Find where the given text appears and provide that cell's center as (X, Y) coordinate. 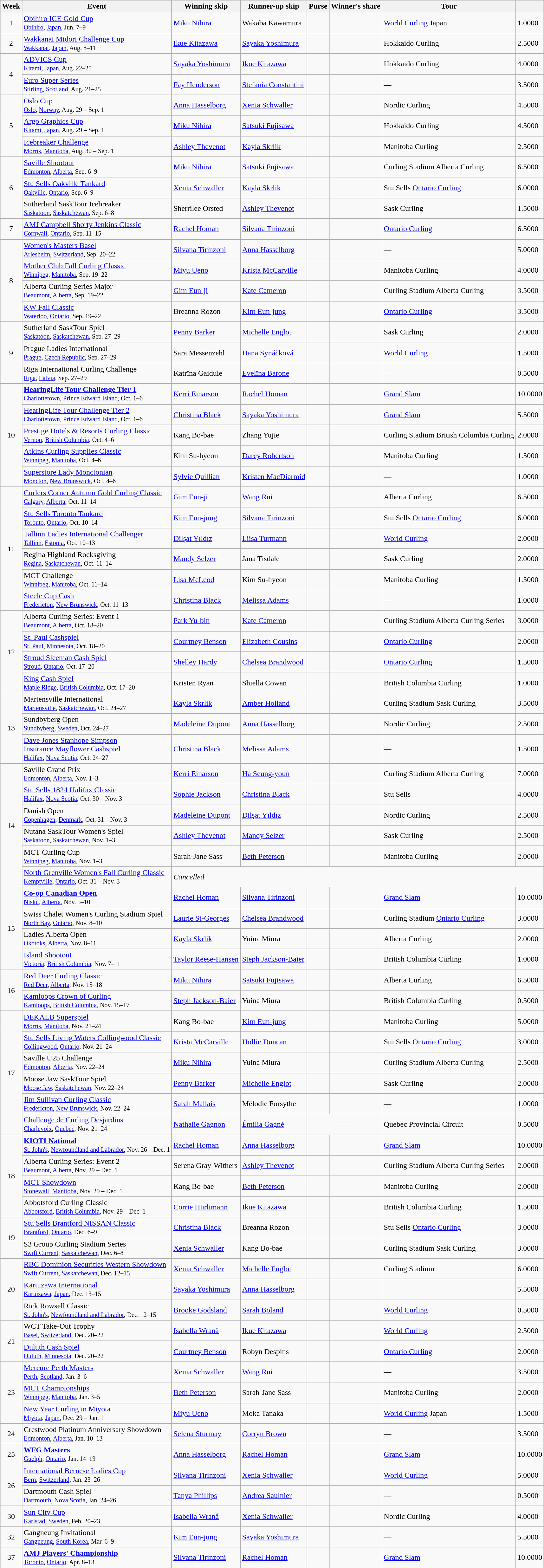
14 (11, 825)
24 (11, 1434)
Zhang Yujie (274, 435)
WFG Masters Guelph, Ontario, Jan. 14–19 (97, 1455)
25 (11, 1455)
10 (11, 435)
1 (11, 23)
Kamloops Crown of Curling Kamloops, British Columbia, Nov. 15–17 (97, 1001)
Dave Jones Stanhope Simpson Insurance Mayflower Cashspiel Halifax, Nova Scotia, Oct. 24–27 (97, 749)
16 (11, 990)
Brooke Godsland (206, 1310)
Nathalie Gagnon (206, 1124)
Red Deer Curling Classic Red Deer, Alberta, Nov. 15–18 (97, 980)
Oslo Cup Oslo, Norway, Aug. 29 – Sep. 1 (97, 105)
21 (11, 1341)
MCT Curling Cup Winnipeg, Manitoba, Nov. 1–3 (97, 856)
Duluth Cash Spiel Duluth, Minnesota, Dec. 20–22 (97, 1351)
Dartmouth Cash Spiel Dartmouth, Nova Scotia, Jan. 24–26 (97, 1496)
Corrie Hürlimann (206, 1207)
Danish Open Copenhagen, Denmark, Oct. 31 – Nov. 3 (97, 815)
Alberta Curling Series: Event 1 Beaumont, Alberta, Oct. 18–20 (97, 621)
RBC Dominion Securities Western Showdown Swift Current, Saskatchewan, Dec. 12–15 (97, 1269)
Rick Rowsell Classic St. John's, Newfoundland and Labrador, Dec. 12–15 (97, 1310)
Saville U25 Challenge Edmonton, Alberta, Nov. 22–24 (97, 1063)
Steele Cup Cash Fredericton, New Brunswick, Oct. 11–13 (97, 600)
Shelley Hardy (206, 662)
Sherrilee Orsted (206, 208)
Quebec Provincial Circuit (449, 1124)
HearingLife Tour Challenge Tier 2 Charlottetown, Prince Edward Island, Oct. 1–6 (97, 415)
7.0000 (530, 774)
Selena Sturmay (206, 1434)
WCT Take-Out Trophy Basel, Switzerland, Dec. 20–22 (97, 1331)
North Grenville Women's Fall Curling Classic Kemptville, Ontario, Oct. 31 – Nov. 3 (97, 877)
Evelīna Barone (274, 373)
Saville Grand Prix Edmonton, Alberta, Nov. 1–3 (97, 774)
Prague Ladies International Prague, Czech Republic, Sep. 27–29 (97, 353)
Jana Tisdale (274, 559)
KIOTI National St. John's, Newfoundland and Labrador, Nov. 26 – Dec. 1 (97, 1145)
Lisa McLeod (206, 580)
Stu Sells Brantford NISSAN Classic Brantford, Ontario, Dec. 6–9 (97, 1228)
Sarah Boland (274, 1310)
Regina Highland Rocksgiving Regina, Saskatchewan, Oct. 11–14 (97, 559)
Co-op Canadian Open Nisku, Alberta, Nov. 5–10 (97, 897)
Shiella Cowan (274, 683)
Stu Sells Living Waters Collingwood Classic Collingwood, Ontario, Nov. 21–24 (97, 1042)
4 (11, 74)
Riga International Curling Challenge Riga, Latvia, Sep. 27–29 (97, 373)
Prestige Hotels & Resorts Curling Classic Vernon, British Columbia, Oct. 4–6 (97, 435)
Icebreaker Challenge Morris, Manitoba, Aug. 30 – Sep. 1 (97, 146)
37 (11, 1557)
International Bernese Ladies Cup Bern, Switzerland, Jan. 23–26 (97, 1475)
2 (11, 43)
Curling Stadium British Columbia Curling (449, 435)
Wakaba Kawamura (274, 23)
Stefania Constantini (274, 84)
Superstore Lady Monctonian Moncton, New Brunswick, Oct. 4–6 (97, 476)
Corryn Brown (274, 1434)
Laurie St-Georges (206, 918)
Taylor Reese-Hansen (206, 959)
DEKALB Superspiel Morris, Manitoba, Nov. 21–24 (97, 1021)
19 (11, 1238)
32 (11, 1537)
Robyn Despins (274, 1351)
Hollie Duncan (274, 1042)
Sarah Mallais (206, 1104)
Week (11, 6)
Ha Seung-youn (274, 774)
Argo Graphics Cup Kitami, Japan, Aug. 29 – Sep. 1 (97, 126)
Andrea Saulnier (274, 1496)
Tanya Phillips (206, 1496)
Hana Synáčková (274, 353)
Cancelled (358, 877)
Moka Tanaka (274, 1413)
Curlers Corner Autumn Gold Curling Classic Calgary, Alberta, Oct. 11–14 (97, 497)
8 (11, 280)
Nutana SaskTour Women's Spiel Saskatoon, Saskatchewan, Nov. 1–3 (97, 836)
Abbotsford Curling Classic Abbotsford, British Columbia, Nov. 29 – Dec. 1 (97, 1207)
S3 Group Curling Stadium Series Swift Current, Saskatchewan, Dec. 6–8 (97, 1248)
Sutherland SaskTour Icebreaker Saskatoon, Saskatchewan, Sep. 6–8 (97, 208)
20 (11, 1290)
Island Shootout Victoria, British Columbia, Nov. 7–11 (97, 959)
Crestwood Platinum Anniversary Showdown Edmonton, Alberta, Jan. 10–13 (97, 1434)
18 (11, 1176)
Kristen Ryan (206, 683)
Event (97, 6)
MCT Challenge Winnipeg, Manitoba, Oct. 11–14 (97, 580)
17 (11, 1073)
Jim Sullivan Curling Classic Fredericton, New Brunswick, Nov. 22–24 (97, 1104)
Tallinn Ladies International Challenger Tallinn, Estonia, Oct. 10–13 (97, 538)
Purse (318, 6)
23 (11, 1392)
Sara Messenzehl (206, 353)
Curling Stadium (449, 1269)
Alberta Curling Series: Event 2 Beaumont, Alberta, Nov. 29 – Dec. 1 (97, 1165)
KW Fall Classic Waterloo, Ontario, Sep. 19–22 (97, 311)
Sun City Cup Karlstad, Sweden, Feb. 20–23 (97, 1516)
Atkins Curling Supplies Classic Winnipeg, Manitoba, Oct. 4–6 (97, 456)
Wakkanai Midori Challenge Cup Wakkanai, Japan, Aug. 8–11 (97, 43)
Katrīna Gaidule (206, 373)
Winning skip (206, 6)
Alberta Curling Series Major Beaumont, Alberta, Sep. 19–22 (97, 291)
Moose Jaw SaskTour Spiel Moose Jaw, Saskatchewan, Nov. 22–24 (97, 1083)
Tour (449, 6)
Mother Club Fall Curling Classic Winnipeg, Manitoba, Sep. 19–22 (97, 270)
Runner-up skip (274, 6)
Martensville International Martensville, Saskatchewan, Oct. 24–27 (97, 703)
Park Yu-bin (206, 621)
King Cash Spiel Maple Ridge, British Columbia, Oct. 17–20 (97, 683)
Mercure Perth Masters Perth, Scotland, Jan. 3–6 (97, 1372)
Serena Gray-Withers (206, 1165)
15 (11, 928)
Stu Sells (449, 794)
Elizabeth Cousins (274, 642)
MCT Championships Winnipeg, Manitoba, Jan. 3–5 (97, 1392)
12 (11, 652)
Liisa Turmann (274, 538)
Karuizawa International Karuizawa, Japan, Dec. 13–15 (97, 1290)
6 (11, 188)
Gangneung Invitational Gangneung, South Korea, Mar. 6–9 (97, 1537)
Curling Stadium Ontario Curling (449, 918)
Challenge de Curling Desjardins Charlevoix, Quebec, Nov. 21–24 (97, 1124)
St. Paul Cashspiel St. Paul, Minnesota, Oct. 18–20 (97, 642)
Émilia Gagné (274, 1124)
HearingLife Tour Challenge Tier 1 Charlottetown, Prince Edward Island, Oct. 1–6 (97, 394)
Stu Sells Toronto Tankard Toronto, Ontario, Oct. 10–14 (97, 517)
New Year Curling in Miyota Miyota, Japan, Dec. 29 – Jan. 1 (97, 1413)
Ladies Alberta Open Okotoks, Alberta, Nov. 8–11 (97, 939)
AMJ Campbell Shorty Jenkins Classic Cornwall, Ontario, Sep. 11–15 (97, 229)
9 (11, 353)
AMJ Players' Championship Toronto, Ontario, Apr. 8–13 (97, 1557)
Stroud Sleeman Cash Spiel Stroud, Ontario, Oct. 17–20 (97, 662)
Sophie Jackson (206, 794)
5 (11, 126)
Amber Holland (274, 703)
Sutherland SaskTour Spiel Saskatoon, Saskatchewan, Sep. 27–29 (97, 332)
30 (11, 1516)
Kristen MacDiarmid (274, 476)
Stu Sells Oakville Tankard Oakville, Ontario, Sep. 6–9 (97, 188)
Swiss Chalet Women's Curling Stadium Spiel North Bay, Ontario, Nov. 8–10 (97, 918)
MCT Showdown Stonewall, Manitoba, Nov. 29 – Dec. 1 (97, 1186)
Mélodie Forsythe (274, 1104)
Sundbyberg Open Sundbyberg, Sweden, Oct. 24–27 (97, 724)
Euro Super Series Stirling, Scotland, Aug. 21–25 (97, 84)
Obihiro ICE Gold Cup Obihiro, Japan, Jun. 7–9 (97, 23)
11 (11, 548)
Winner's share (356, 6)
Stu Sells 1824 Halifax Classic Halifax, Nova Scotia, Oct. 30 – Nov. 3 (97, 794)
Saville Shootout Edmonton, Alberta, Sep. 6–9 (97, 167)
Women's Masters Basel Arlesheim, Switzerland, Sep. 20–22 (97, 249)
13 (11, 728)
26 (11, 1485)
ADVICS Cup Kitami, Japan, Aug. 22–25 (97, 64)
Fay Henderson (206, 84)
Sylvie Quillian (206, 476)
7 (11, 229)
Darcy Robertson (274, 456)
